Provide the (x, y) coordinate of the cell's center where the given text is located.  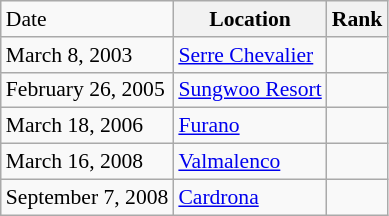
Location (250, 19)
Cardrona (250, 197)
Rank (358, 19)
February 26, 2005 (88, 90)
Serre Chevalier (250, 55)
Date (88, 19)
Furano (250, 126)
March 8, 2003 (88, 55)
Valmalenco (250, 162)
March 18, 2006 (88, 126)
March 16, 2008 (88, 162)
Sungwoo Resort (250, 90)
September 7, 2008 (88, 197)
